Detect which cell encompasses the target text, then output its (x, y) center coordinate. 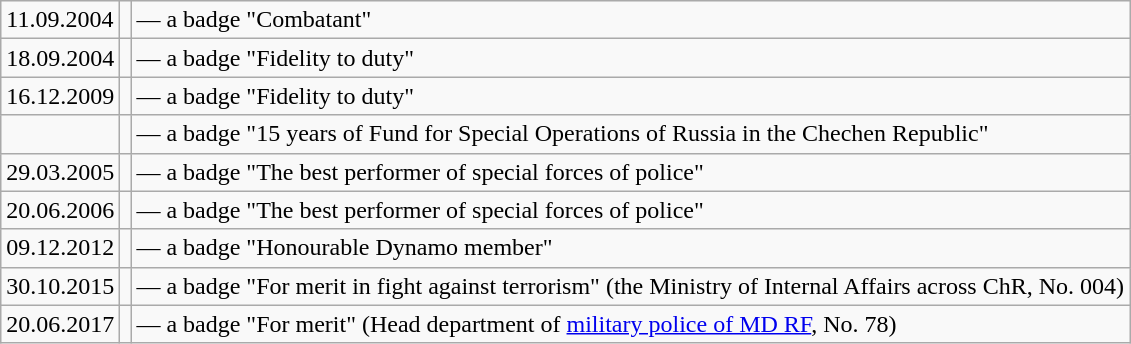
18.09.2004 (60, 58)
— a badge "Honourable Dynamo member" (630, 248)
20.06.2006 (60, 210)
— a badge "For merit in fight against terrorism" (the Ministry of Internal Affairs across ChR, No. 004) (630, 286)
— a badge "Сombatant" (630, 20)
— a badge "For merit" (Head department of military police of MD RF, No. 78) (630, 324)
30.10.2015 (60, 286)
— a badge "15 years of Fund for Special Operations of Russia in the Chechen Republic" (630, 134)
09.12.2012 (60, 248)
16.12.2009 (60, 96)
11.09.2004 (60, 20)
20.06.2017 (60, 324)
29.03.2005 (60, 172)
